Determine the (X, Y) coordinate at the center of the cell enclosing the given text.  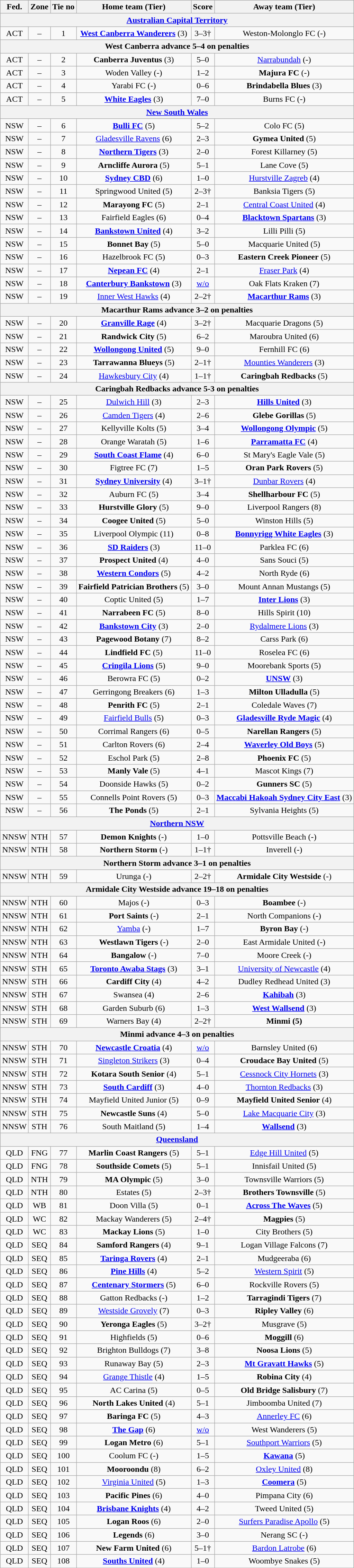
Bankstown United (4) (134, 231)
Across The Waves (5) (284, 1205)
Mascot Kings (7) (284, 771)
56 (64, 810)
25 (64, 402)
102 (64, 1482)
43 (64, 639)
Brisbane Knights (4) (134, 1508)
36 (64, 547)
Narellan Rangers (5) (284, 731)
Marlin Coast Rangers (5) (134, 1153)
Majos (-) (134, 903)
Macarthur Rams advance 3–2 on penalties (177, 310)
38 (64, 573)
39 (64, 587)
Oran Park Rovers (5) (284, 468)
30 (64, 468)
City Brothers (5) (284, 1232)
28 (64, 442)
Minmi advance 4–3 on penalties (177, 1034)
50 (64, 731)
0–8 (203, 534)
Thornton Redbacks (3) (284, 1087)
65 (64, 968)
White Eagles (3) (134, 99)
93 (64, 1363)
Mayfield United Junior (5) (134, 1100)
UNSW (3) (284, 679)
Marayong FC (5) (134, 205)
33 (64, 507)
Canberra Juventus (3) (134, 60)
Armidale City Westside (-) (284, 876)
3–3† (203, 33)
Macquarie United (5) (284, 244)
Innisfail United (5) (284, 1166)
2 (64, 60)
South Coast Flame (4) (134, 455)
Coptic United (5) (134, 600)
29 (64, 455)
Runaway Bay (5) (134, 1363)
Pottsville Beach (-) (284, 837)
Narrabeen FC (5) (134, 613)
Maroubra United (6) (284, 336)
Home team (Tier) (134, 7)
Hurstville Zagreb (4) (284, 178)
87 (64, 1285)
12 (64, 205)
37 (64, 560)
10 (64, 178)
Yamba (-) (134, 929)
Majura FC (-) (284, 73)
82 (64, 1218)
Milton Ulladulla (5) (284, 692)
Macquarie Dragons (5) (284, 323)
4–3 (203, 1416)
New South Wales (177, 112)
Mt Gravatt Hawks (5) (284, 1363)
Souths United (4) (134, 1561)
North Ryde (6) (284, 573)
79 (64, 1179)
0–1 (203, 1205)
75 (64, 1113)
Tie no (64, 7)
Jimboomba United (7) (284, 1403)
8–2 (203, 639)
Dunbar Rovers (4) (284, 481)
Cessnock City Hornets (3) (284, 1074)
2–1† (203, 362)
Gatton Redbacks (-) (134, 1298)
Oxley United (8) (284, 1469)
Away team (Tier) (284, 7)
Mayfield United Senior (4) (284, 1100)
Springwood United (5) (134, 191)
68 (64, 1008)
22 (64, 349)
Estates (5) (134, 1192)
41 (64, 613)
Carlton Rovers (6) (134, 744)
Orange Waratah (5) (134, 442)
Kawana (5) (284, 1456)
Tweed United (5) (284, 1508)
Croudace Bay United (5) (284, 1061)
Maccabi Hakoah Sydney City East (3) (284, 797)
Musgrave (5) (284, 1324)
27 (64, 428)
Bulli FC (5) (134, 125)
Kotara South Senior (4) (134, 1074)
Score (203, 7)
Cringila Lions (5) (134, 665)
64 (64, 955)
Corrimal Rangers (6) (134, 731)
Brighton Bulldogs (7) (134, 1350)
Parklea FC (6) (284, 547)
Australian Capital Territory (177, 20)
5–1† (203, 1548)
Edge Hill United (5) (284, 1153)
5 (64, 99)
Demon Knights (-) (134, 837)
3–2 (203, 231)
Highfields (5) (134, 1337)
51 (64, 744)
Northern Tigers (3) (134, 152)
Coolum FC (-) (134, 1456)
Port Saints (-) (134, 916)
Kahibah (3) (284, 995)
Penrith FC (5) (134, 705)
Cardiff City (4) (134, 981)
Woombye Snakes (5) (284, 1561)
Townsville Warriors (5) (284, 1179)
3 (64, 73)
Central Coast United (4) (284, 205)
19 (64, 297)
Hills United (3) (284, 402)
Dudley Redhead United (3) (284, 981)
6 (64, 125)
South Maitland (5) (134, 1126)
62 (64, 929)
Gunners SC (5) (284, 784)
Wollongong United (5) (134, 349)
Pagewood Botany (7) (134, 639)
84 (64, 1245)
54 (64, 784)
Eastern Creek Pioneer (5) (284, 257)
Randwick City (5) (134, 336)
98 (64, 1430)
Figtree FC (7) (134, 468)
90 (64, 1324)
Fairfield Bulls (5) (134, 718)
Swansea (4) (134, 995)
66 (64, 981)
West Canberra Wanderers (3) (134, 33)
Moggill (6) (284, 1337)
Waverley Old Boys (5) (284, 744)
Sydney CBD (6) (134, 178)
Westlawn Tigers (-) (134, 942)
Liverpool Olympic (11) (134, 534)
Southport Warriors (5) (284, 1443)
3–1 (203, 968)
97 (64, 1416)
67 (64, 995)
44 (64, 652)
Nepean FC (4) (134, 270)
Queensland (177, 1140)
Noosa Lions (5) (284, 1350)
Warners Bay (4) (134, 1021)
57 (64, 837)
Parramatta FC (4) (284, 442)
32 (64, 494)
89 (64, 1311)
Lilli Pilli (5) (284, 231)
92 (64, 1350)
Urunga (-) (134, 876)
Doon Villa (5) (134, 1205)
83 (64, 1232)
Connells Point Rovers (5) (134, 797)
Western Spirit (5) (284, 1271)
Blacktown Spartans (3) (284, 218)
Northern NSW (177, 824)
Newcastle Croatia (4) (134, 1048)
Bonnet Bay (5) (134, 244)
Garden Suburb (6) (134, 1008)
14 (64, 231)
34 (64, 520)
Yeronga Eagles (5) (134, 1324)
Caringbah Redbacks advance 5-3 on penalties (177, 389)
Mackay Lions (5) (134, 1232)
31 (64, 481)
77 (64, 1153)
Doonside Hawks (5) (134, 784)
3–8 (203, 1350)
Rockville Rovers (5) (284, 1285)
Hawkesbury City (4) (134, 375)
52 (64, 758)
63 (64, 942)
Surfers Paradise Apollo (5) (284, 1522)
Bonnyrigg White Eagles (3) (284, 534)
70 (64, 1048)
Coledale Waves (7) (284, 705)
New Farm United (6) (134, 1548)
West Wanderers (5) (284, 1430)
MA Olympic (5) (134, 1179)
1–6 (203, 442)
Coomera (5) (284, 1482)
Lake Macquarie City (3) (284, 1113)
73 (64, 1087)
Hills Spirit (10) (284, 613)
Arncliffe Aurora (5) (134, 165)
Bardon Latrobe (6) (284, 1548)
105 (64, 1522)
Glebe Gorillas (5) (284, 415)
Fairfield Patrician Brothers (5) (134, 587)
Legends (6) (134, 1535)
Gerringong Breakers (6) (134, 692)
61 (64, 916)
WB (39, 1205)
58 (64, 850)
Logan Village Falcons (7) (284, 1245)
2–4 (203, 744)
Lindfield FC (5) (134, 652)
46 (64, 679)
88 (64, 1298)
Camden Tigers (4) (134, 415)
Auburn FC (5) (134, 494)
Granville Rage (4) (134, 323)
Kellyville Kolts (5) (134, 428)
Yarabi FC (-) (134, 86)
Northern Storm advance 3–1 on penalties (177, 863)
Mounties Wanderers (3) (284, 362)
Dulwich Hill (3) (134, 402)
Prospect United (4) (134, 560)
Inverell (-) (284, 850)
East Armidale United (-) (284, 942)
42 (64, 626)
Minmi (5) (284, 1021)
91 (64, 1337)
Colo FC (5) (284, 125)
Fraser Park (4) (284, 270)
Armidale City Westside advance 19–18 on penalties (177, 889)
Western Condors (5) (134, 573)
Zone (39, 7)
Boambee (-) (284, 903)
Logan Roos (6) (134, 1522)
Old Bridge Salisbury (7) (284, 1390)
Burns FC (-) (284, 99)
Pine Hills (4) (134, 1271)
Mooroondu (8) (134, 1469)
2–4† (203, 1218)
Gymea United (5) (284, 138)
Tarragindi Tigers (7) (284, 1298)
107 (64, 1548)
Moore Creek (-) (284, 955)
Wollongong Olympic (5) (284, 428)
Pimpana City (6) (284, 1495)
4 (64, 86)
Logan Metro (6) (134, 1443)
13 (64, 218)
North Lakes United (4) (134, 1403)
Macarthur Rams (3) (284, 297)
Robina City (4) (284, 1377)
Barnsley United (6) (284, 1048)
0–9 (203, 1100)
18 (64, 283)
Mount Annan Mustangs (5) (284, 587)
Forest Killarney (5) (284, 152)
106 (64, 1535)
North Companions (-) (284, 916)
35 (64, 534)
80 (64, 1192)
Taringa Rovers (4) (134, 1258)
59 (64, 876)
53 (64, 771)
West Wallsend (3) (284, 1008)
24 (64, 375)
8–0 (203, 613)
1 (64, 33)
University of Newcastle (4) (284, 968)
Virginia United (5) (134, 1482)
94 (64, 1377)
Grange Thistle (4) (134, 1377)
103 (64, 1495)
Fairfield Eagles (6) (134, 218)
Sylvania Heights (5) (284, 810)
7 (64, 138)
Coogee United (5) (134, 520)
Newcastle Suns (4) (134, 1113)
Oak Flats Kraken (7) (284, 283)
108 (64, 1561)
Liverpool Rangers (8) (284, 507)
Ripley Valley (6) (284, 1311)
Byron Bay (-) (284, 929)
Centenary Stormers (5) (134, 1285)
Weston-Molonglo FC (-) (284, 33)
Banksia Tigers (5) (284, 191)
Narrabundah (-) (284, 60)
86 (64, 1271)
Lane Cove (5) (284, 165)
Toronto Awaba Stags (3) (134, 968)
40 (64, 600)
The Gap (6) (134, 1430)
9 (64, 165)
69 (64, 1021)
St Mary's Eagle Vale (5) (284, 455)
Annerley FC (6) (284, 1416)
Moorebank Sports (5) (284, 665)
Woden Valley (-) (134, 73)
The Ponds (5) (134, 810)
Wallsend (3) (284, 1126)
Phoenix FC (5) (284, 758)
Hazelbrook FC (5) (134, 257)
47 (64, 692)
Westside Grovely (7) (134, 1311)
Gladesville Ravens (6) (134, 138)
55 (64, 797)
Bankstown City (3) (134, 626)
SD Raiders (3) (134, 547)
74 (64, 1100)
45 (64, 665)
Inter Lions (3) (284, 600)
Brindabella Blues (3) (284, 86)
South Cardiff (3) (134, 1087)
Baringa FC (5) (134, 1416)
101 (64, 1469)
Tarrawanna Blueys (5) (134, 362)
16 (64, 257)
11 (64, 191)
20 (64, 323)
71 (64, 1061)
8 (64, 152)
72 (64, 1074)
2–8 (203, 758)
49 (64, 718)
Mudgeeraba (6) (284, 1258)
48 (64, 705)
West Canberra advance 5–4 on penalties (177, 46)
Northern Storm (-) (134, 850)
Manly Vale (5) (134, 771)
AC Carina (5) (134, 1390)
76 (64, 1126)
Pacific Pines (6) (134, 1495)
3–1† (203, 481)
Samford Rangers (4) (134, 1245)
Inner West Hawks (4) (134, 297)
9–1 (203, 1245)
15 (64, 244)
95 (64, 1390)
Sans Souci (5) (284, 560)
99 (64, 1443)
104 (64, 1508)
96 (64, 1403)
Hurstville Glory (5) (134, 507)
Winston Hills (5) (284, 520)
Bangalow (-) (134, 955)
81 (64, 1205)
Eschol Park (5) (134, 758)
85 (64, 1258)
78 (64, 1166)
Shellharbour FC (5) (284, 494)
Southside Comets (5) (134, 1166)
Roselea FC (6) (284, 652)
4–1 (203, 771)
Mackay Wanderers (5) (134, 1218)
Rydalmere Lions (3) (284, 626)
100 (64, 1456)
Sydney University (4) (134, 481)
21 (64, 336)
Berowra FC (5) (134, 679)
Nerang SC (-) (284, 1535)
Fernhill FC (6) (284, 349)
Canterbury Bankstown (3) (134, 283)
Gladesville Ryde Magic (4) (284, 718)
26 (64, 415)
Singleton Strikers (3) (134, 1061)
17 (64, 270)
Caringbah Redbacks (5) (284, 375)
Fed. (15, 7)
Carss Park (6) (284, 639)
Brothers Townsville (5) (284, 1192)
Magpies (5) (284, 1218)
23 (64, 362)
60 (64, 903)
1–4 (203, 1126)
